Scan for the cell matching the given text and deliver its (x, y) coordinate at center. 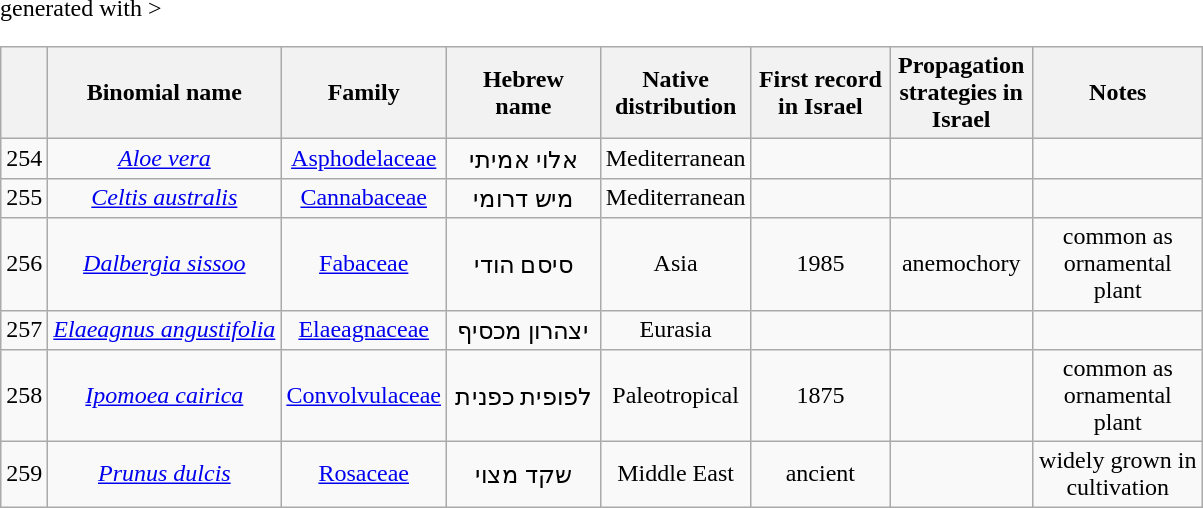
Binomial name (164, 93)
Rosaceae (364, 474)
Notes (1118, 93)
שקד מצוי (524, 474)
Celtis australis (164, 198)
Propagation strategies in Israel (962, 93)
259 (24, 474)
Elaeagnaceae (364, 330)
Elaeagnus angustifolia (164, 330)
254 (24, 159)
256 (24, 264)
Middle East (676, 474)
258 (24, 396)
Eurasia (676, 330)
Asphodelaceae (364, 159)
מיש דרומי (524, 198)
Fabaceae (364, 264)
1875 (820, 396)
257 (24, 330)
255 (24, 198)
יצהרון מכסיף (524, 330)
Aloe vera (164, 159)
אלוי אמיתי (524, 159)
Cannabaceae (364, 198)
1985 (820, 264)
Hebrew name (524, 93)
לפופית כפנית (524, 396)
Family (364, 93)
ancient (820, 474)
anemochory (962, 264)
סיסם הודי (524, 264)
Dalbergia sissoo (164, 264)
Asia (676, 264)
First record in Israel (820, 93)
Ipomoea cairica (164, 396)
Paleotropical (676, 396)
Native distribution (676, 93)
Prunus dulcis (164, 474)
Convolvulaceae (364, 396)
widely grown in cultivation (1118, 474)
